Scan for the cell matching the given text and deliver its [X, Y] coordinate at center. 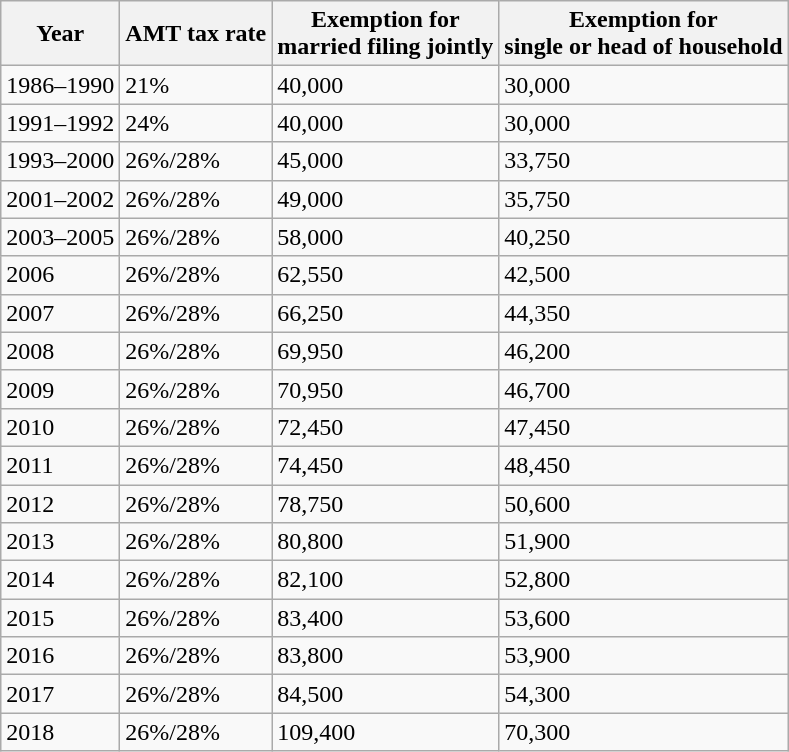
33,750 [644, 161]
40,250 [644, 237]
2011 [60, 465]
49,000 [386, 199]
Exemption formarried filing jointly [386, 34]
2008 [60, 351]
2018 [60, 732]
66,250 [386, 313]
Year [60, 34]
70,300 [644, 732]
2006 [60, 275]
21% [196, 85]
2010 [60, 427]
2009 [60, 389]
2003–2005 [60, 237]
2017 [60, 694]
74,450 [386, 465]
51,900 [644, 542]
83,400 [386, 618]
2016 [60, 656]
69,950 [386, 351]
53,600 [644, 618]
62,550 [386, 275]
24% [196, 123]
50,600 [644, 503]
2013 [60, 542]
47,450 [644, 427]
48,450 [644, 465]
109,400 [386, 732]
1993–2000 [60, 161]
AMT tax rate [196, 34]
35,750 [644, 199]
52,800 [644, 580]
2014 [60, 580]
2001–2002 [60, 199]
82,100 [386, 580]
46,200 [644, 351]
54,300 [644, 694]
83,800 [386, 656]
58,000 [386, 237]
46,700 [644, 389]
72,450 [386, 427]
1986–1990 [60, 85]
45,000 [386, 161]
84,500 [386, 694]
42,500 [644, 275]
2012 [60, 503]
Exemption forsingle or head of household [644, 34]
2015 [60, 618]
1991–1992 [60, 123]
53,900 [644, 656]
78,750 [386, 503]
2007 [60, 313]
80,800 [386, 542]
44,350 [644, 313]
70,950 [386, 389]
